Pinpoint the cell where the given text exists, returning its (x, y) midpoint coordinate. 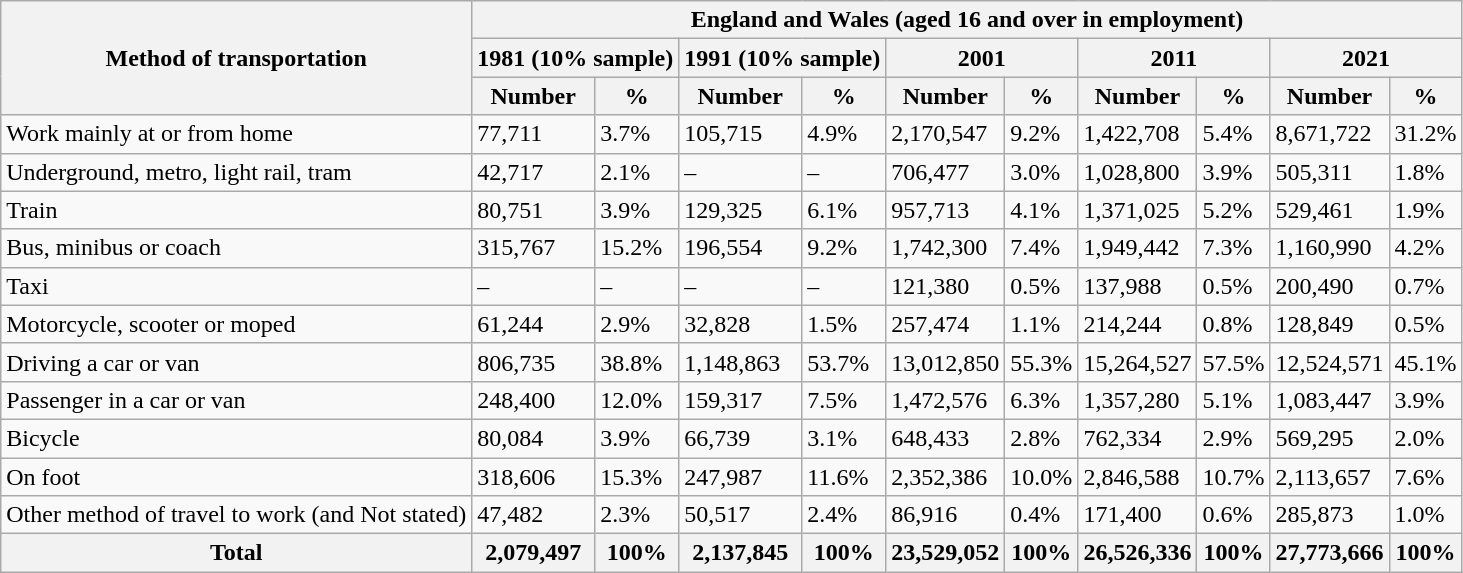
2001 (982, 58)
27,773,666 (1330, 553)
706,477 (946, 172)
200,490 (1330, 286)
4.1% (1042, 210)
762,334 (1138, 438)
12.0% (637, 400)
2.4% (844, 515)
On foot (236, 477)
105,715 (740, 134)
England and Wales (aged 16 and over in employment) (967, 20)
1,371,025 (1138, 210)
10.7% (1234, 477)
159,317 (740, 400)
128,849 (1330, 324)
4.9% (844, 134)
529,461 (1330, 210)
66,739 (740, 438)
5.1% (1234, 400)
8,671,722 (1330, 134)
2.3% (637, 515)
505,311 (1330, 172)
196,554 (740, 248)
7.6% (1426, 477)
1.9% (1426, 210)
38.8% (637, 362)
Passenger in a car or van (236, 400)
285,873 (1330, 515)
15,264,527 (1138, 362)
15.3% (637, 477)
3.1% (844, 438)
Bicycle (236, 438)
1,742,300 (946, 248)
42,717 (534, 172)
957,713 (946, 210)
61,244 (534, 324)
1.1% (1042, 324)
Motorcycle, scooter or moped (236, 324)
32,828 (740, 324)
57.5% (1234, 362)
214,244 (1138, 324)
Taxi (236, 286)
5.4% (1234, 134)
45.1% (1426, 362)
137,988 (1138, 286)
77,711 (534, 134)
4.2% (1426, 248)
50,517 (740, 515)
80,751 (534, 210)
1,083,447 (1330, 400)
1,028,800 (1138, 172)
247,987 (740, 477)
3.0% (1042, 172)
7.4% (1042, 248)
23,529,052 (946, 553)
648,433 (946, 438)
0.8% (1234, 324)
Bus, minibus or coach (236, 248)
2,170,547 (946, 134)
2.8% (1042, 438)
171,400 (1138, 515)
121,380 (946, 286)
13,012,850 (946, 362)
2,113,657 (1330, 477)
5.2% (1234, 210)
12,524,571 (1330, 362)
1,472,576 (946, 400)
2021 (1366, 58)
10.0% (1042, 477)
31.2% (1426, 134)
86,916 (946, 515)
1,357,280 (1138, 400)
Method of transportation (236, 58)
129,325 (740, 210)
Underground, metro, light rail, tram (236, 172)
1,422,708 (1138, 134)
569,295 (1330, 438)
2.1% (637, 172)
1.0% (1426, 515)
55.3% (1042, 362)
11.6% (844, 477)
806,735 (534, 362)
Driving a car or van (236, 362)
2,079,497 (534, 553)
1991 (10% sample) (782, 58)
26,526,336 (1138, 553)
6.3% (1042, 400)
Total (236, 553)
1,148,863 (740, 362)
15.2% (637, 248)
0.4% (1042, 515)
7.3% (1234, 248)
1981 (10% sample) (576, 58)
1,949,442 (1138, 248)
47,482 (534, 515)
0.7% (1426, 286)
1.8% (1426, 172)
318,606 (534, 477)
3.7% (637, 134)
315,767 (534, 248)
2,846,588 (1138, 477)
1,160,990 (1330, 248)
Work mainly at or from home (236, 134)
2.0% (1426, 438)
2,137,845 (740, 553)
257,474 (946, 324)
Other method of travel to work (and Not stated) (236, 515)
Train (236, 210)
53.7% (844, 362)
80,084 (534, 438)
7.5% (844, 400)
1.5% (844, 324)
6.1% (844, 210)
0.6% (1234, 515)
2011 (1174, 58)
248,400 (534, 400)
2,352,386 (946, 477)
